Pinpoint the cell where the given text exists, returning its (X, Y) midpoint coordinate. 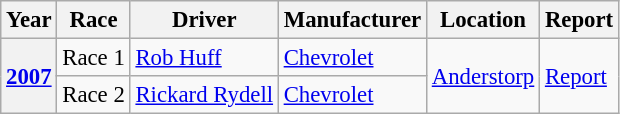
Rickard Rydell (204, 95)
Year (29, 20)
Anderstorp (482, 76)
Race (94, 20)
2007 (29, 76)
Race 1 (94, 58)
Driver (204, 20)
Location (482, 20)
Manufacturer (352, 20)
Race 2 (94, 95)
Rob Huff (204, 58)
